Detect which cell encompasses the target text, then output its (X, Y) center coordinate. 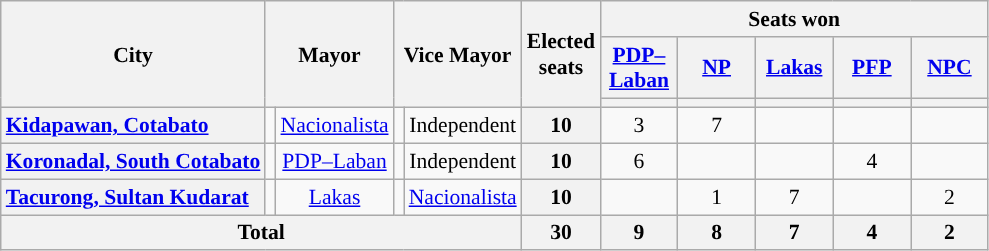
NP (717, 68)
PFP (872, 68)
City (134, 54)
Kidapawan, Cotabato (134, 126)
NPC (950, 68)
8 (717, 233)
3 (639, 126)
Mayor (329, 54)
30 (561, 233)
Seats won (794, 19)
6 (639, 162)
Tacurong, Sultan Kudarat (134, 197)
Vice Mayor (458, 54)
Electedseats (561, 54)
Koronadal, South Cotabato (134, 162)
Total (262, 233)
1 (717, 197)
9 (639, 233)
